Scan for the cell matching the given text and deliver its (x, y) coordinate at center. 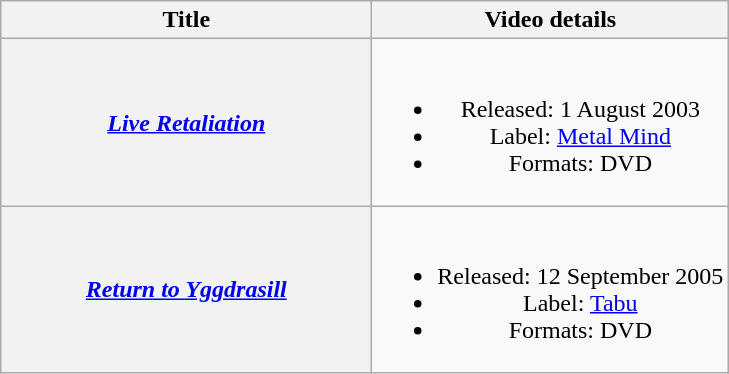
Live Retaliation (186, 122)
Title (186, 20)
Released: 1 August 2003Label: Metal MindFormats: DVD (550, 122)
Video details (550, 20)
Released: 12 September 2005Label: TabuFormats: DVD (550, 290)
Return to Yggdrasill (186, 290)
